Locate the cell with the specified text and output its (x, y) center coordinate. 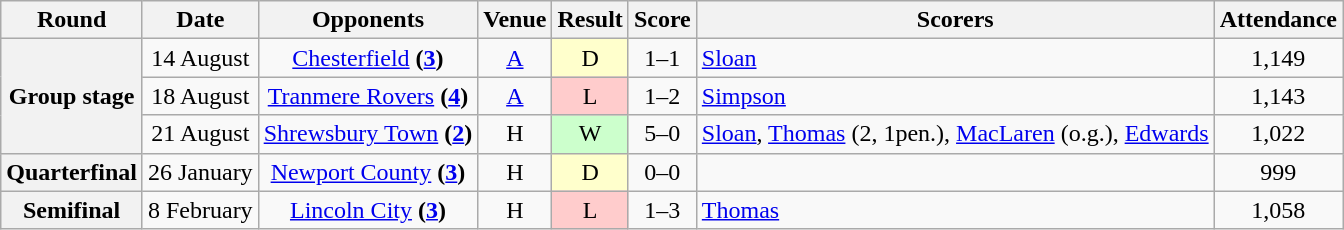
W (590, 134)
1,058 (1278, 210)
Venue (515, 20)
8 February (200, 210)
5–0 (662, 134)
Tranmere Rovers (4) (368, 96)
0–0 (662, 172)
Lincoln City (3) (368, 210)
Sloan, Thomas (2, 1pen.), MacLaren (o.g.), Edwards (955, 134)
Newport County (3) (368, 172)
1,143 (1278, 96)
18 August (200, 96)
Attendance (1278, 20)
1–1 (662, 58)
Score (662, 20)
Semifinal (72, 210)
14 August (200, 58)
Round (72, 20)
Result (590, 20)
21 August (200, 134)
1–2 (662, 96)
Sloan (955, 58)
1,149 (1278, 58)
1–3 (662, 210)
26 January (200, 172)
Chesterfield (3) (368, 58)
Quarterfinal (72, 172)
Thomas (955, 210)
Group stage (72, 96)
Simpson (955, 96)
1,022 (1278, 134)
Scorers (955, 20)
999 (1278, 172)
Date (200, 20)
Opponents (368, 20)
Shrewsbury Town (2) (368, 134)
